Search for the cell housing the specified text and yield its (x, y) center coordinate. 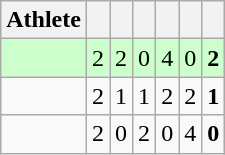
Athlete (44, 20)
